Capture the cell that displays the provided text and extract its [x, y] central coordinate. 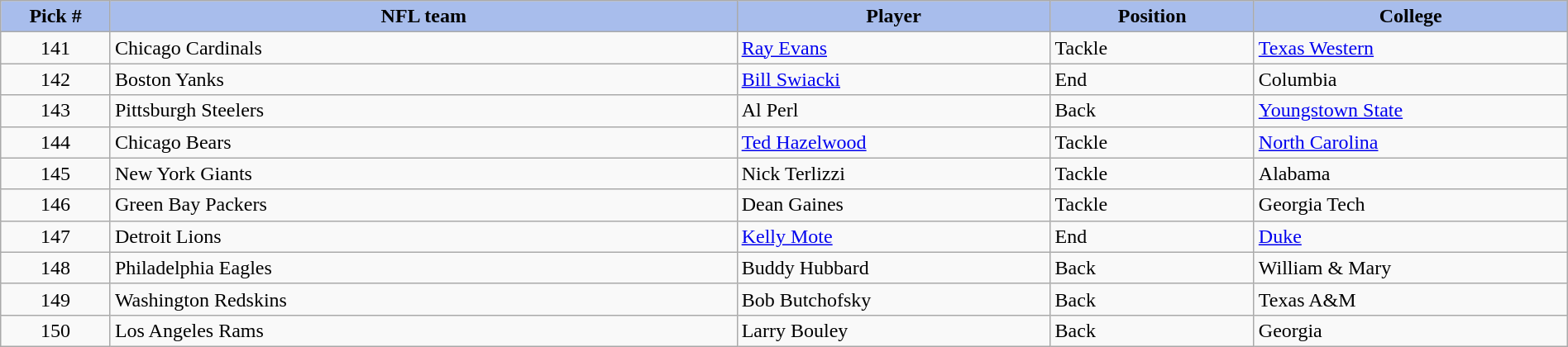
Player [893, 17]
146 [56, 205]
Youngstown State [1411, 111]
Buddy Hubbard [893, 268]
Green Bay Packers [423, 205]
Pick # [56, 17]
142 [56, 79]
Ray Evans [893, 48]
Nick Terlizzi [893, 173]
149 [56, 299]
144 [56, 142]
Ted Hazelwood [893, 142]
Bob Butchofsky [893, 299]
Position [1152, 17]
North Carolina [1411, 142]
Columbia [1411, 79]
Duke [1411, 236]
Alabama [1411, 173]
Texas A&M [1411, 299]
William & Mary [1411, 268]
Larry Bouley [893, 330]
Georgia Tech [1411, 205]
147 [56, 236]
145 [56, 173]
Bill Swiacki [893, 79]
Washington Redskins [423, 299]
141 [56, 48]
Los Angeles Rams [423, 330]
New York Giants [423, 173]
Kelly Mote [893, 236]
Georgia [1411, 330]
Texas Western [1411, 48]
NFL team [423, 17]
Pittsburgh Steelers [423, 111]
143 [56, 111]
Philadelphia Eagles [423, 268]
Detroit Lions [423, 236]
Dean Gaines [893, 205]
Boston Yanks [423, 79]
150 [56, 330]
Chicago Bears [423, 142]
Chicago Cardinals [423, 48]
College [1411, 17]
148 [56, 268]
Al Perl [893, 111]
